Extract the (x, y) coordinate from the center of the cell holding the provided text.  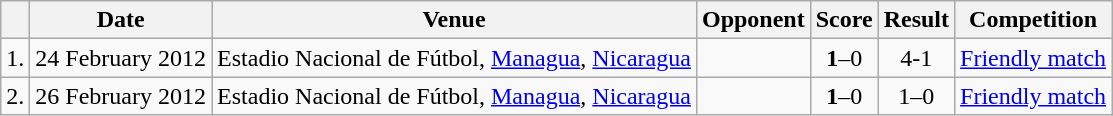
4-1 (916, 58)
26 February 2012 (121, 96)
Competition (1034, 20)
Score (844, 20)
Venue (454, 20)
2. (16, 96)
Result (916, 20)
Date (121, 20)
Opponent (753, 20)
1. (16, 58)
24 February 2012 (121, 58)
